Search for the cell housing the specified text and yield its [x, y] center coordinate. 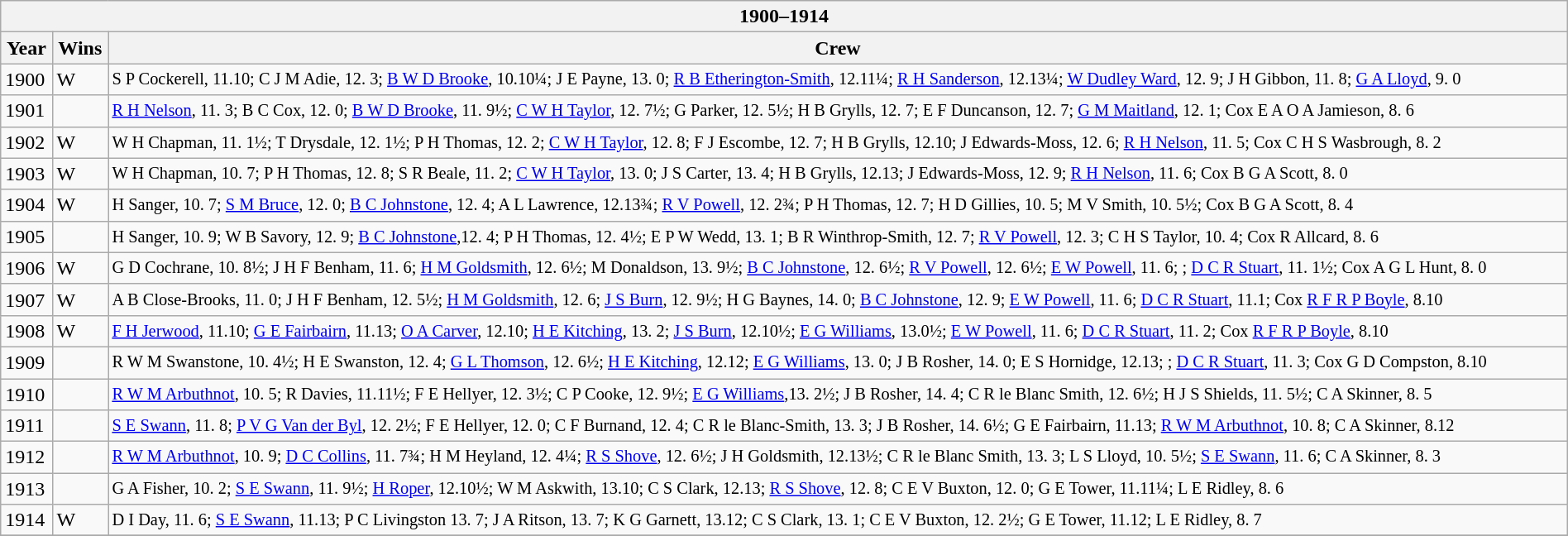
Crew [839, 48]
1900 [26, 79]
1904 [26, 205]
1901 [26, 111]
1908 [26, 331]
1910 [26, 395]
1902 [26, 142]
Year [26, 48]
Wins [80, 48]
1903 [26, 174]
1906 [26, 268]
1914 [26, 520]
1909 [26, 362]
1913 [26, 489]
1905 [26, 237]
1911 [26, 426]
1900–1914 [784, 17]
1907 [26, 299]
1912 [26, 457]
